Return (X, Y) of the center of cell containing provided text 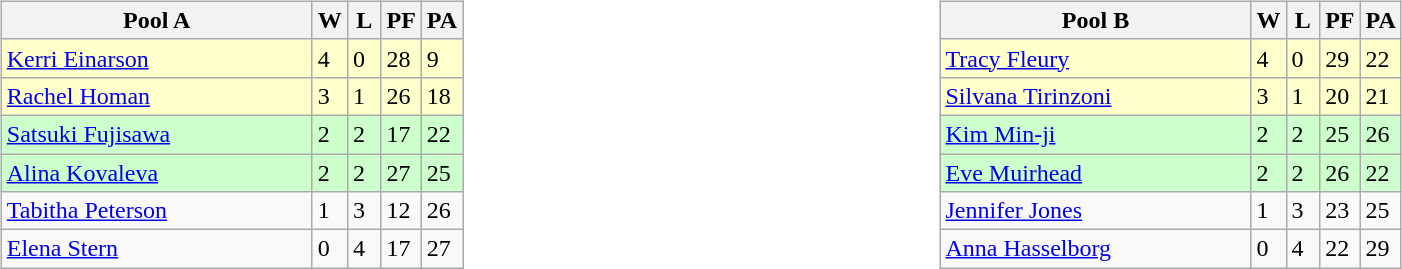
Pool B (1096, 20)
Alina Kovaleva (156, 173)
Silvana Tirinzoni (1096, 96)
28 (401, 58)
Tracy Fleury (1096, 58)
23 (1340, 211)
Kerri Einarson (156, 58)
Elena Stern (156, 249)
Tabitha Peterson (156, 211)
9 (442, 58)
Satsuki Fujisawa (156, 134)
Pool A (156, 20)
Rachel Homan (156, 96)
Eve Muirhead (1096, 173)
Kim Min-ji (1096, 134)
20 (1340, 96)
Anna Hasselborg (1096, 249)
18 (442, 96)
12 (401, 211)
Jennifer Jones (1096, 211)
21 (1380, 96)
